Scan for the cell matching the given text and deliver its [x, y] coordinate at center. 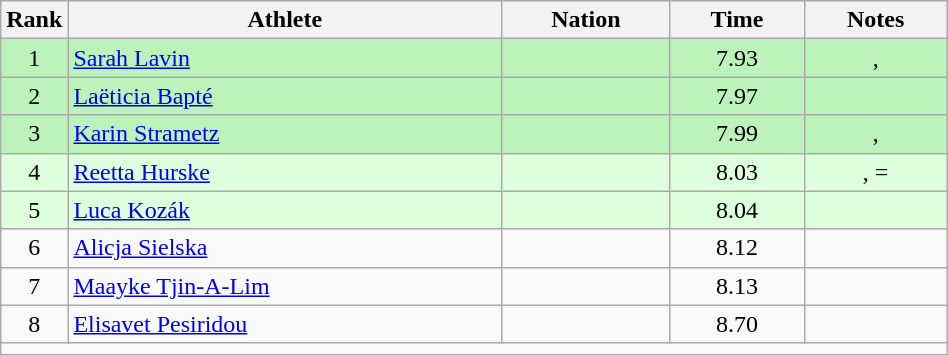
Nation [586, 20]
4 [34, 172]
7 [34, 286]
8 [34, 324]
Time [737, 20]
Maayke Tjin-A-Lim [285, 286]
7.93 [737, 58]
8.70 [737, 324]
1 [34, 58]
Luca Kozák [285, 210]
5 [34, 210]
Rank [34, 20]
8.04 [737, 210]
8.03 [737, 172]
Notes [876, 20]
, = [876, 172]
7.99 [737, 134]
Laëticia Bapté [285, 96]
Elisavet Pesiridou [285, 324]
Sarah Lavin [285, 58]
3 [34, 134]
8.13 [737, 286]
Athlete [285, 20]
Alicja Sielska [285, 248]
2 [34, 96]
6 [34, 248]
7.97 [737, 96]
Reetta Hurske [285, 172]
Karin Strametz [285, 134]
8.12 [737, 248]
